Return the [X, Y] coordinate for the center point of the cell that contains the specified text.  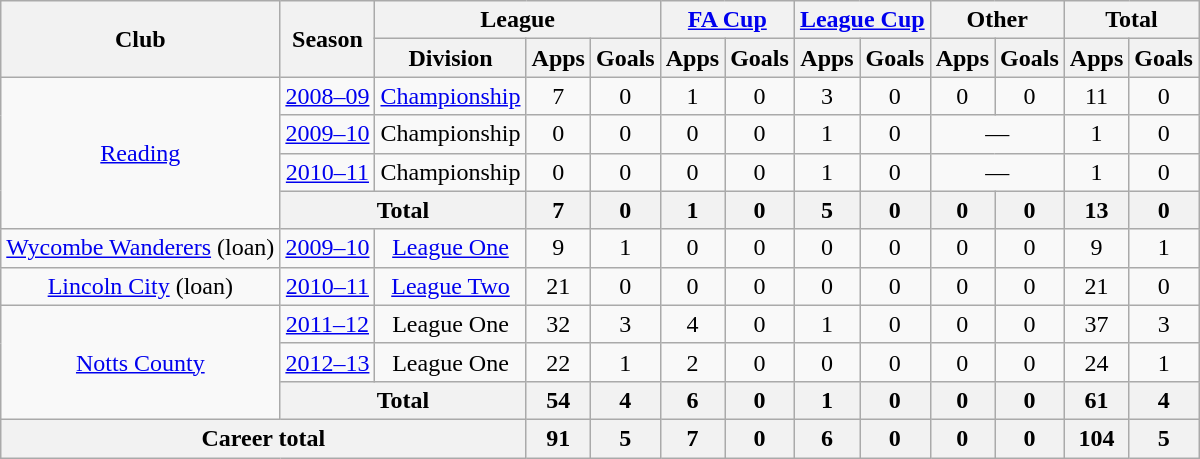
54 [558, 400]
Notts County [140, 362]
11 [1096, 96]
2 [692, 362]
13 [1096, 210]
91 [558, 438]
League [518, 20]
22 [558, 362]
2008–09 [328, 96]
Season [328, 39]
Reading [140, 153]
104 [1096, 438]
32 [558, 324]
Wycombe Wanderers (loan) [140, 248]
League Two [450, 286]
2012–13 [328, 362]
League Cup [862, 20]
2011–12 [328, 324]
FA Cup [727, 20]
Other [997, 20]
Career total [264, 438]
Club [140, 39]
24 [1096, 362]
Division [450, 58]
Lincoln City (loan) [140, 286]
61 [1096, 400]
37 [1096, 324]
